Locate the cell with the specified text and output its (X, Y) center coordinate. 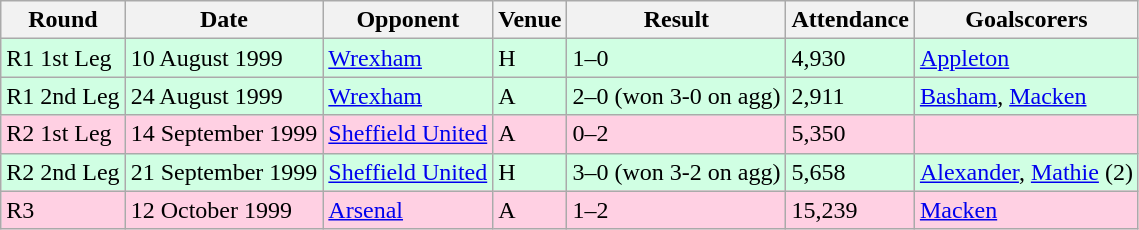
4,930 (850, 58)
1–0 (676, 58)
Result (676, 20)
R2 2nd Leg (63, 172)
15,239 (850, 210)
Goalscorers (1026, 20)
10 August 1999 (224, 58)
R1 2nd Leg (63, 96)
Appleton (1026, 58)
Basham, Macken (1026, 96)
Round (63, 20)
R1 1st Leg (63, 58)
Venue (530, 20)
3–0 (won 3-2 on agg) (676, 172)
5,658 (850, 172)
R2 1st Leg (63, 134)
0–2 (676, 134)
24 August 1999 (224, 96)
Alexander, Mathie (2) (1026, 172)
Arsenal (408, 210)
Attendance (850, 20)
1–2 (676, 210)
21 September 1999 (224, 172)
2,911 (850, 96)
12 October 1999 (224, 210)
Opponent (408, 20)
2–0 (won 3-0 on agg) (676, 96)
5,350 (850, 134)
14 September 1999 (224, 134)
Macken (1026, 210)
R3 (63, 210)
Date (224, 20)
